Output the [X, Y] coordinate of the center of the cell containing the given text.  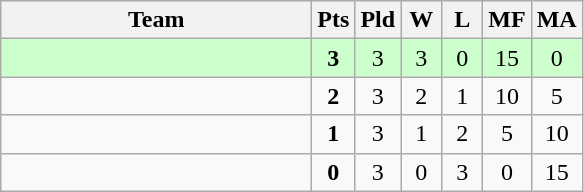
Pts [334, 20]
W [422, 20]
Team [156, 20]
Pld [378, 20]
MA [556, 20]
MF [507, 20]
L [462, 20]
